Detect which cell encompasses the target text, then output its [x, y] center coordinate. 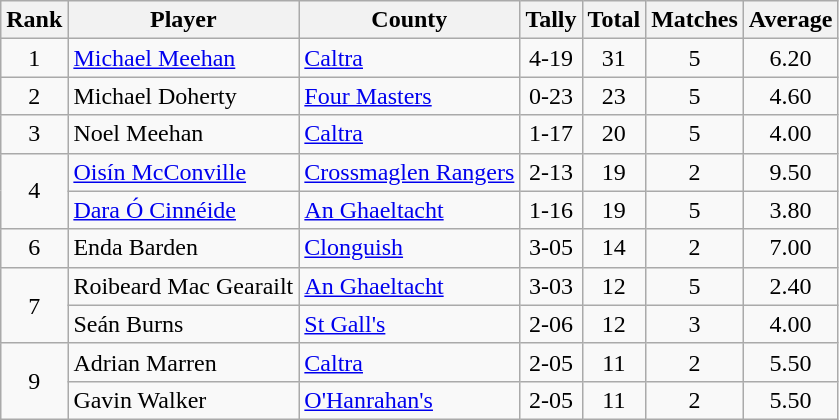
Player [184, 20]
Average [790, 20]
2-13 [551, 172]
4 [34, 191]
Noel Meehan [184, 134]
Four Masters [410, 96]
Matches [695, 20]
St Gall's [410, 324]
Clonguish [410, 248]
3.80 [790, 210]
1-16 [551, 210]
7.00 [790, 248]
3-05 [551, 248]
O'Hanrahan's [410, 400]
Dara Ó Cinnéide [184, 210]
Gavin Walker [184, 400]
31 [614, 58]
6.20 [790, 58]
Adrian Marren [184, 362]
3-03 [551, 286]
Tally [551, 20]
4-19 [551, 58]
Michael Doherty [184, 96]
Enda Barden [184, 248]
1 [34, 58]
Crossmaglen Rangers [410, 172]
14 [614, 248]
Total [614, 20]
20 [614, 134]
0-23 [551, 96]
Rank [34, 20]
2.40 [790, 286]
County [410, 20]
9.50 [790, 172]
23 [614, 96]
9 [34, 381]
Roibeard Mac Gearailt [184, 286]
7 [34, 305]
6 [34, 248]
1-17 [551, 134]
Seán Burns [184, 324]
Oisín McConville [184, 172]
2-06 [551, 324]
4.60 [790, 96]
Michael Meehan [184, 58]
